Detect which cell encompasses the target text, then output its [x, y] center coordinate. 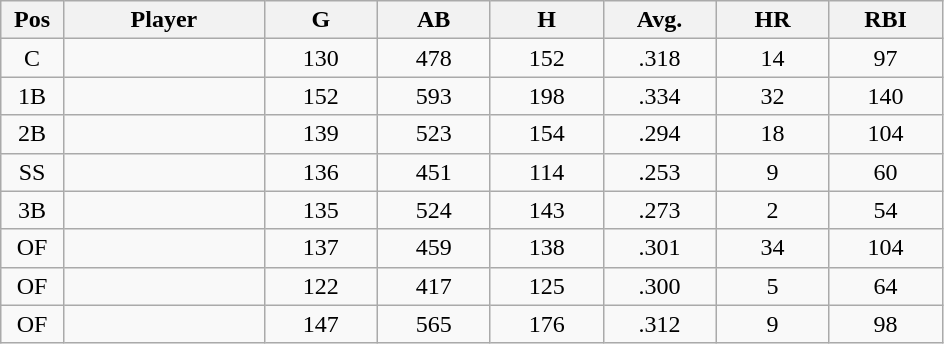
125 [546, 286]
140 [886, 96]
138 [546, 248]
147 [320, 324]
1B [32, 96]
60 [886, 172]
.253 [660, 172]
18 [772, 134]
143 [546, 210]
136 [320, 172]
154 [546, 134]
122 [320, 286]
Avg. [660, 20]
139 [320, 134]
135 [320, 210]
32 [772, 96]
.294 [660, 134]
478 [434, 58]
.300 [660, 286]
.301 [660, 248]
451 [434, 172]
34 [772, 248]
2 [772, 210]
RBI [886, 20]
.334 [660, 96]
54 [886, 210]
2B [32, 134]
97 [886, 58]
5 [772, 286]
459 [434, 248]
524 [434, 210]
SS [32, 172]
523 [434, 134]
114 [546, 172]
.318 [660, 58]
14 [772, 58]
565 [434, 324]
Player [164, 20]
C [32, 58]
130 [320, 58]
Pos [32, 20]
417 [434, 286]
176 [546, 324]
3B [32, 210]
593 [434, 96]
64 [886, 286]
AB [434, 20]
137 [320, 248]
.312 [660, 324]
H [546, 20]
98 [886, 324]
198 [546, 96]
.273 [660, 210]
HR [772, 20]
G [320, 20]
